For the text-containing cell, return its midpoint in [x, y] coordinate format. 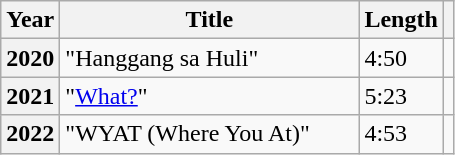
"WYAT (Where You At)" [210, 134]
2021 [30, 96]
4:50 [401, 58]
"Hanggang sa Huli" [210, 58]
5:23 [401, 96]
2022 [30, 134]
2020 [30, 58]
Length [401, 20]
"What?" [210, 96]
4:53 [401, 134]
Year [30, 20]
Title [210, 20]
